Return (x, y) of the center of cell containing provided text 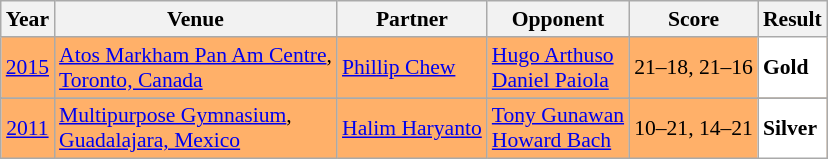
Opponent (558, 19)
Gold (792, 68)
21–18, 21–16 (694, 68)
2011 (28, 128)
Hugo Arthuso Daniel Paiola (558, 68)
Atos Markham Pan Am Centre,Toronto, Canada (196, 68)
Year (28, 19)
Venue (196, 19)
2015 (28, 68)
Partner (412, 19)
10–21, 14–21 (694, 128)
Score (694, 19)
Multipurpose Gymnasium,Guadalajara, Mexico (196, 128)
Silver (792, 128)
Halim Haryanto (412, 128)
Result (792, 19)
Phillip Chew (412, 68)
Tony Gunawan Howard Bach (558, 128)
